Determine the [x, y] coordinate at the center of the cell enclosing the given text.  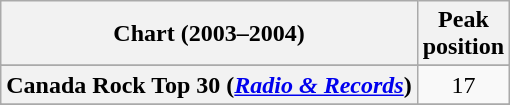
Chart (2003–2004) [209, 34]
Peakposition [463, 34]
Canada Rock Top 30 (Radio & Records) [209, 85]
17 [463, 85]
